Detect which cell encompasses the target text, then output its [X, Y] center coordinate. 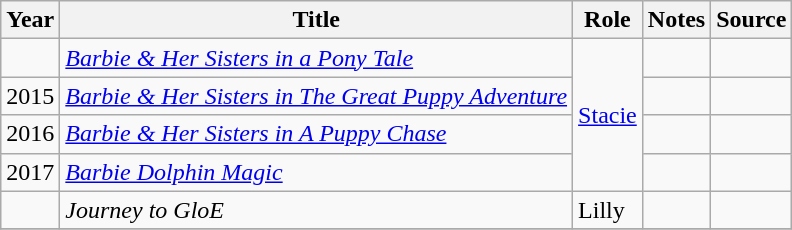
2016 [30, 134]
Notes [676, 20]
2017 [30, 172]
Role [608, 20]
Journey to GloE [316, 210]
Barbie & Her Sisters in a Pony Tale [316, 58]
Stacie [608, 115]
Title [316, 20]
Lilly [608, 210]
Barbie Dolphin Magic [316, 172]
2015 [30, 96]
Source [752, 20]
Year [30, 20]
Barbie & Her Sisters in A Puppy Chase [316, 134]
Barbie & Her Sisters in The Great Puppy Adventure [316, 96]
